Extract the (X, Y) coordinate from the center of the cell holding the provided text.  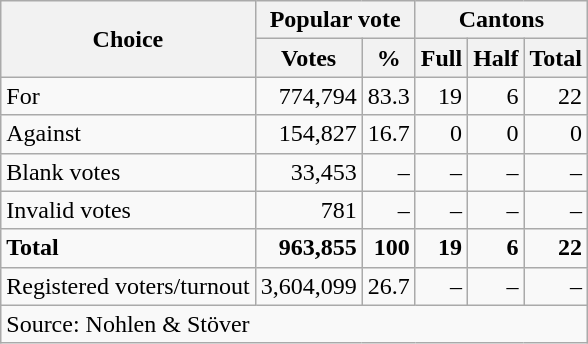
963,855 (308, 248)
% (388, 58)
83.3 (388, 96)
For (128, 96)
Blank votes (128, 172)
33,453 (308, 172)
Choice (128, 39)
Invalid votes (128, 210)
Registered voters/turnout (128, 286)
Against (128, 134)
Popular vote (335, 20)
774,794 (308, 96)
100 (388, 248)
3,604,099 (308, 286)
781 (308, 210)
26.7 (388, 286)
Source: Nohlen & Stöver (294, 324)
Full (441, 58)
Half (496, 58)
Votes (308, 58)
Cantons (501, 20)
154,827 (308, 134)
16.7 (388, 134)
